Locate the cell with the specified text and output its (X, Y) center coordinate. 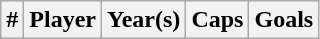
Player (63, 20)
# (12, 20)
Caps (218, 20)
Goals (284, 20)
Year(s) (144, 20)
